Locate the cell with the specified text and output its (X, Y) center coordinate. 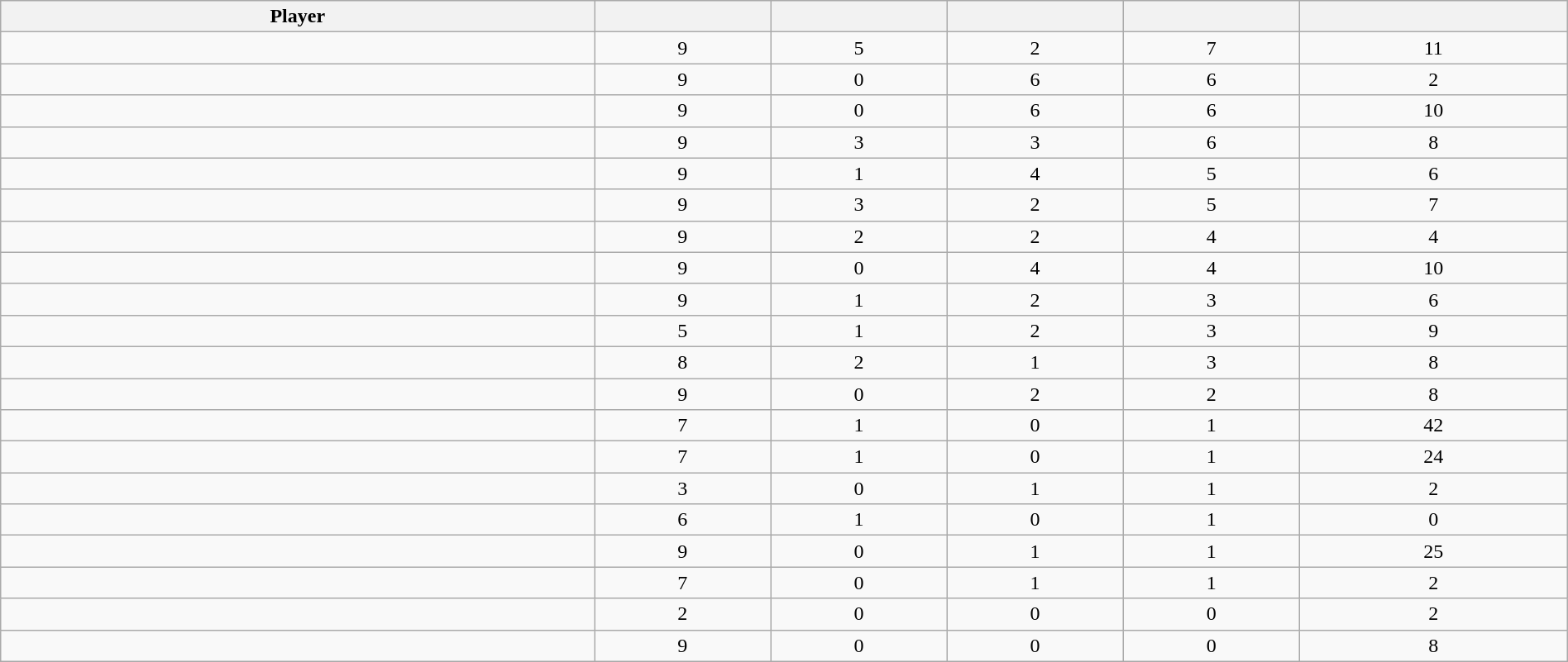
11 (1433, 48)
Player (298, 17)
24 (1433, 457)
25 (1433, 551)
42 (1433, 426)
